Identify which cell holds the provided text, then report its (x, y) central coordinate. 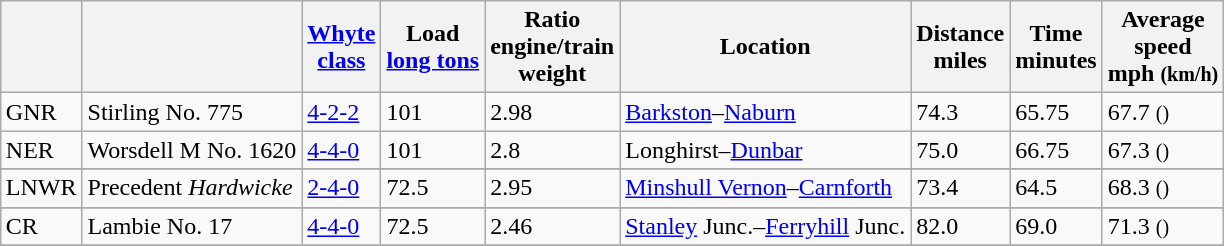
CR (41, 226)
4-2-2 (342, 112)
Whyteclass (342, 47)
Distancemiles (960, 47)
2.95 (552, 188)
2.98 (552, 112)
Longhirst–Dunbar (766, 150)
2-4-0 (342, 188)
82.0 (960, 226)
73.4 (960, 188)
69.0 (1056, 226)
Loadlong tons (433, 47)
64.5 (1056, 188)
74.3 (960, 112)
65.75 (1056, 112)
Worsdell M No. 1620 (192, 150)
Location (766, 47)
67.3 () (1163, 150)
2.8 (552, 150)
71.3 () (1163, 226)
GNR (41, 112)
67.7 () (1163, 112)
75.0 (960, 150)
Precedent Hardwicke (192, 188)
Stirling No. 775 (192, 112)
Timeminutes (1056, 47)
LNWR (41, 188)
66.75 (1056, 150)
Stanley Junc.–Ferryhill Junc. (766, 226)
Ratioengine/trainweight (552, 47)
Averagespeedmph (km/h) (1163, 47)
Barkston–Naburn (766, 112)
2.46 (552, 226)
Minshull Vernon–Carnforth (766, 188)
68.3 () (1163, 188)
NER (41, 150)
Lambie No. 17 (192, 226)
